Output the (x, y) coordinate of the center of the cell containing the given text.  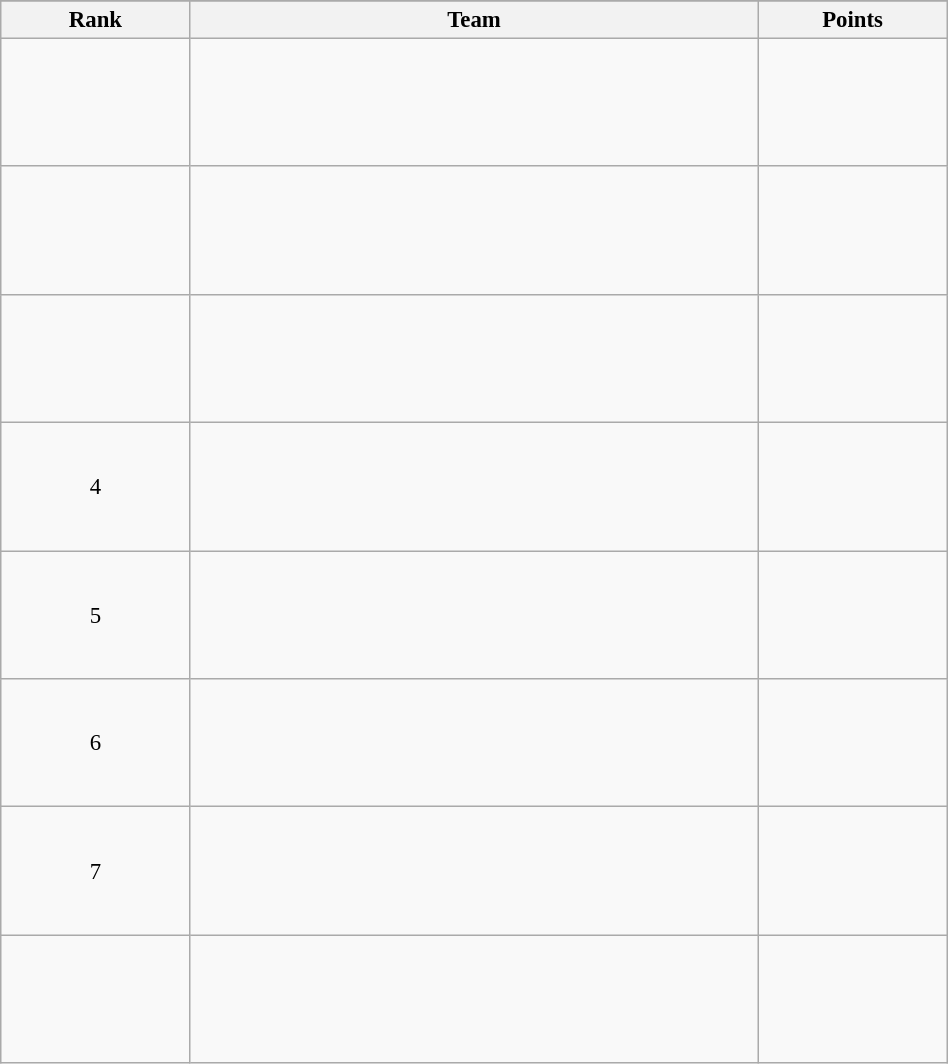
4 (96, 487)
7 (96, 871)
6 (96, 743)
5 (96, 615)
Rank (96, 20)
Team (474, 20)
Points (852, 20)
